Scan for the cell matching the given text and deliver its (x, y) coordinate at center. 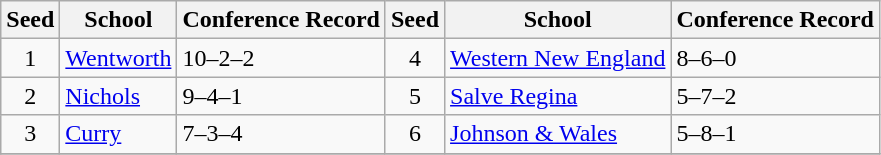
7–3–4 (282, 134)
5–8–1 (776, 134)
5 (414, 96)
Western New England (558, 58)
Johnson & Wales (558, 134)
2 (30, 96)
Nichols (118, 96)
Wentworth (118, 58)
8–6–0 (776, 58)
10–2–2 (282, 58)
1 (30, 58)
6 (414, 134)
5–7–2 (776, 96)
Salve Regina (558, 96)
4 (414, 58)
Curry (118, 134)
3 (30, 134)
9–4–1 (282, 96)
